Pinpoint the cell where the given text exists, returning its [x, y] midpoint coordinate. 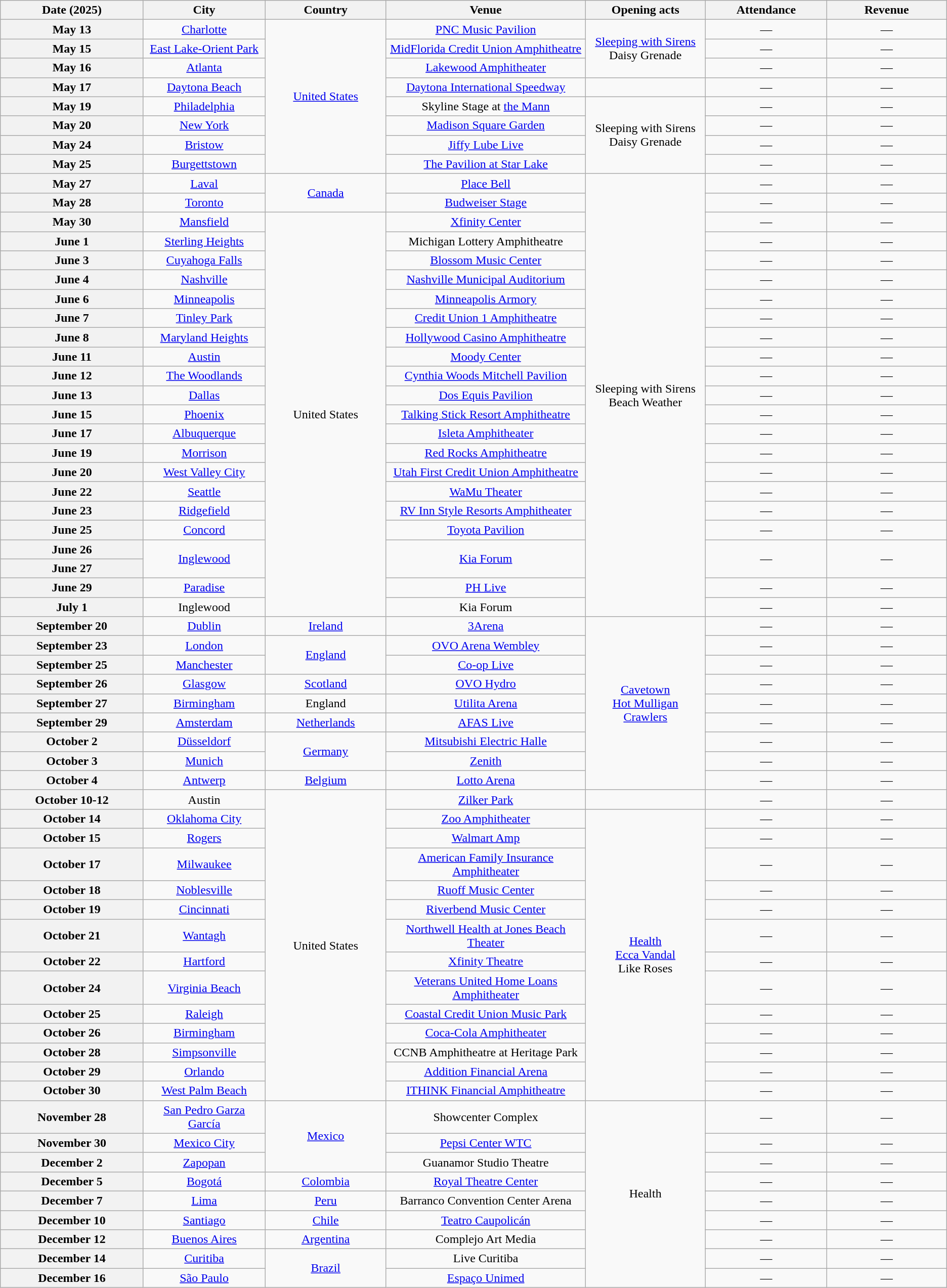
May 25 [72, 164]
June 4 [72, 280]
West Palm Beach [204, 1091]
Lakewood Amphitheater [486, 68]
June 20 [72, 472]
Milwaukee [204, 864]
Chile [326, 1220]
October 22 [72, 962]
June 29 [72, 588]
Cynthia Woods Mitchell Pavilion [486, 376]
Laval [204, 183]
London [204, 646]
Ireland [326, 626]
Wantagh [204, 936]
October 19 [72, 910]
June 26 [72, 549]
June 11 [72, 357]
Espaço Unimed [486, 1278]
October 18 [72, 890]
May 28 [72, 202]
September 29 [72, 722]
June 22 [72, 491]
Country [326, 10]
October 30 [72, 1091]
Germany [326, 751]
Maryland Heights [204, 337]
October 15 [72, 838]
Budweiser Stage [486, 202]
Colombia [326, 1181]
December 16 [72, 1278]
New York [204, 125]
December 12 [72, 1239]
Complejo Art Media [486, 1239]
Cuyahoga Falls [204, 261]
Minneapolis [204, 299]
Dos Equis Pavilion [486, 395]
Veterans United Home Loans Amphitheater [486, 988]
Venue [486, 10]
Noblesville [204, 890]
Netherlands [326, 722]
Morrison [204, 453]
Toyota Pavilion [486, 530]
Glasgow [204, 684]
Nashville [204, 280]
Canada [326, 193]
Argentina [326, 1239]
Paradise [204, 588]
Sleeping with SirensBeach Weather [645, 395]
HealthEcca VandalLike Roses [645, 955]
October 25 [72, 1014]
Bogotá [204, 1181]
Date (2025) [72, 10]
Madison Square Garden [486, 125]
Utilita Arena [486, 703]
East Lake-Orient Park [204, 49]
Co-op Live [486, 665]
October 17 [72, 864]
Riverbend Music Center [486, 910]
Buenos Aires [204, 1239]
Phoenix [204, 414]
Mexico [326, 1136]
November 28 [72, 1117]
Teatro Caupolicán [486, 1220]
Place Bell [486, 183]
May 17 [72, 87]
May 13 [72, 29]
September 27 [72, 703]
May 20 [72, 125]
Royal Theatre Center [486, 1181]
The Woodlands [204, 376]
Jiffy Lube Live [486, 145]
Dallas [204, 395]
November 30 [72, 1143]
June 19 [72, 453]
MidFlorida Credit Union Amphitheatre [486, 49]
Red Rocks Amphitheatre [486, 453]
Credit Union 1 Amphitheatre [486, 318]
June 3 [72, 261]
December 7 [72, 1200]
Health [645, 1194]
May 19 [72, 106]
June 6 [72, 299]
Showcenter Complex [486, 1117]
December 2 [72, 1162]
October 4 [72, 780]
Isleta Amphitheater [486, 434]
Charlotte [204, 29]
Bristow [204, 145]
OVO Arena Wembley [486, 646]
Curitiba [204, 1259]
December 10 [72, 1220]
Simpsonville [204, 1052]
Skyline Stage at the Mann [486, 106]
June 23 [72, 510]
September 20 [72, 626]
Daytona International Speedway [486, 87]
June 1 [72, 241]
AFAS Live [486, 722]
Mansfield [204, 222]
Hartford [204, 962]
Coastal Credit Union Music Park [486, 1014]
City [204, 10]
RV Inn Style Resorts Amphitheater [486, 510]
June 12 [72, 376]
Live Curitiba [486, 1259]
Atlanta [204, 68]
San Pedro Garza García [204, 1117]
Concord [204, 530]
September 25 [72, 665]
Xfinity Theatre [486, 962]
Barranco Convention Center Arena [486, 1200]
Zilker Park [486, 799]
CavetownHot MulliganCrawlers [645, 703]
Ruoff Music Center [486, 890]
July 1 [72, 607]
Zapopan [204, 1162]
Attendance [766, 10]
Brazil [326, 1268]
The Pavilion at Star Lake [486, 164]
ITHINK Financial Amphitheatre [486, 1091]
Utah First Credit Union Amphitheatre [486, 472]
Belgium [326, 780]
Xfinity Center [486, 222]
Toronto [204, 202]
Michigan Lottery Amphitheatre [486, 241]
Opening acts [645, 10]
Philadelphia [204, 106]
June 7 [72, 318]
Sterling Heights [204, 241]
PNC Music Pavilion [486, 29]
Burgettstown [204, 164]
June 27 [72, 569]
Zenith [486, 761]
Cincinnati [204, 910]
October 3 [72, 761]
American Family Insurance Amphitheater [486, 864]
Tinley Park [204, 318]
June 8 [72, 337]
June 17 [72, 434]
May 27 [72, 183]
Düsseldorf [204, 742]
Moody Center [486, 357]
September 23 [72, 646]
October 10-12 [72, 799]
PH Live [486, 588]
May 24 [72, 145]
December 5 [72, 1181]
October 21 [72, 936]
Dublin [204, 626]
September 26 [72, 684]
Munich [204, 761]
São Paulo [204, 1278]
October 24 [72, 988]
Lima [204, 1200]
Pepsi Center WTC [486, 1143]
October 26 [72, 1033]
Virginia Beach [204, 988]
December 14 [72, 1259]
Rogers [204, 838]
October 14 [72, 819]
3Arena [486, 626]
Hollywood Casino Amphitheatre [486, 337]
June 15 [72, 414]
Amsterdam [204, 722]
June 13 [72, 395]
WaMu Theater [486, 491]
October 29 [72, 1071]
Mitsubishi Electric Halle [486, 742]
Addition Financial Arena [486, 1071]
May 16 [72, 68]
Scotland [326, 684]
Mexico City [204, 1143]
May 30 [72, 222]
Walmart Amp [486, 838]
Talking Stick Resort Amphitheatre [486, 414]
Blossom Music Center [486, 261]
Ridgefield [204, 510]
October 28 [72, 1052]
Coca-Cola Amphitheater [486, 1033]
Peru [326, 1200]
OVO Hydro [486, 684]
CCNB Amphitheatre at Heritage Park [486, 1052]
Revenue [886, 10]
Northwell Health at Jones Beach Theater [486, 936]
Antwerp [204, 780]
Manchester [204, 665]
Orlando [204, 1071]
May 15 [72, 49]
October 2 [72, 742]
Santiago [204, 1220]
Albuquerque [204, 434]
June 25 [72, 530]
Seattle [204, 491]
Raleigh [204, 1014]
Zoo Amphitheater [486, 819]
West Valley City [204, 472]
Minneapolis Armory [486, 299]
Daytona Beach [204, 87]
Lotto Arena [486, 780]
Oklahoma City [204, 819]
Nashville Municipal Auditorium [486, 280]
Guanamor Studio Theatre [486, 1162]
